Extract the (X, Y) coordinate from the center of the cell holding the provided text.  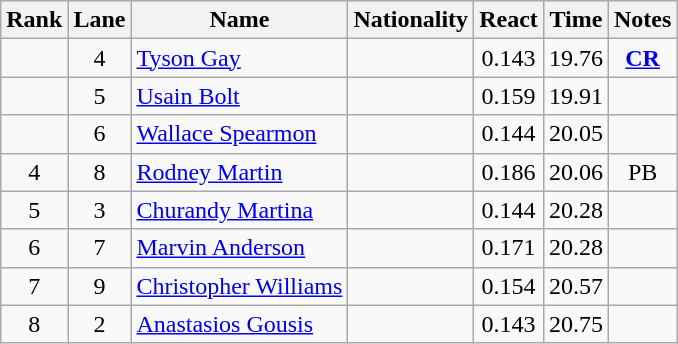
Nationality (411, 20)
Wallace Spearmon (240, 134)
2 (100, 324)
Rank (34, 20)
9 (100, 286)
19.76 (576, 58)
20.75 (576, 324)
Notes (642, 20)
20.05 (576, 134)
Name (240, 20)
PB (642, 172)
Usain Bolt (240, 96)
20.06 (576, 172)
0.154 (509, 286)
20.57 (576, 286)
Time (576, 20)
Tyson Gay (240, 58)
3 (100, 210)
React (509, 20)
Christopher Williams (240, 286)
Marvin Anderson (240, 248)
0.159 (509, 96)
Lane (100, 20)
Rodney Martin (240, 172)
0.186 (509, 172)
Churandy Martina (240, 210)
0.171 (509, 248)
Anastasios Gousis (240, 324)
CR (642, 58)
19.91 (576, 96)
